Determine the [X, Y] coordinate at the center of the cell enclosing the given text.  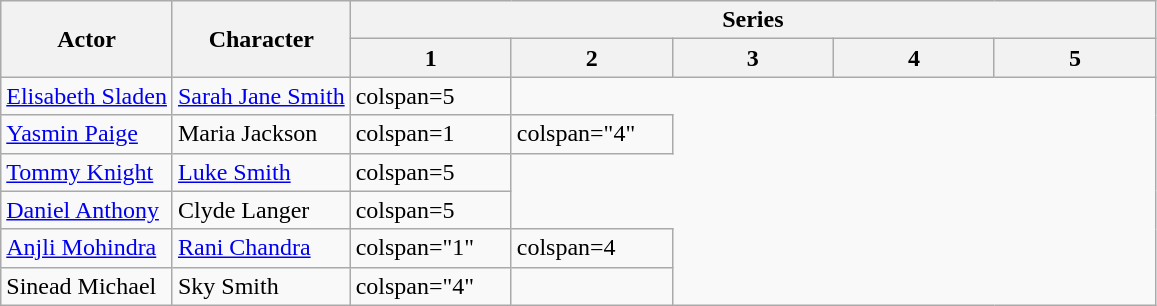
Yasmin Paige [87, 134]
2 [592, 58]
colspan=4 [592, 248]
Sky Smith [261, 286]
Actor [87, 39]
4 [914, 58]
colspan=1 [430, 134]
Tommy Knight [87, 172]
Luke Smith [261, 172]
colspan="1" [430, 248]
5 [1074, 58]
Elisabeth Sladen [87, 96]
Series [752, 20]
Maria Jackson [261, 134]
3 [752, 58]
Clyde Langer [261, 210]
Sinead Michael [87, 286]
Character [261, 39]
Sarah Jane Smith [261, 96]
Rani Chandra [261, 248]
Anjli Mohindra [87, 248]
Daniel Anthony [87, 210]
1 [430, 58]
